Detect which cell encompasses the target text, then output its (x, y) center coordinate. 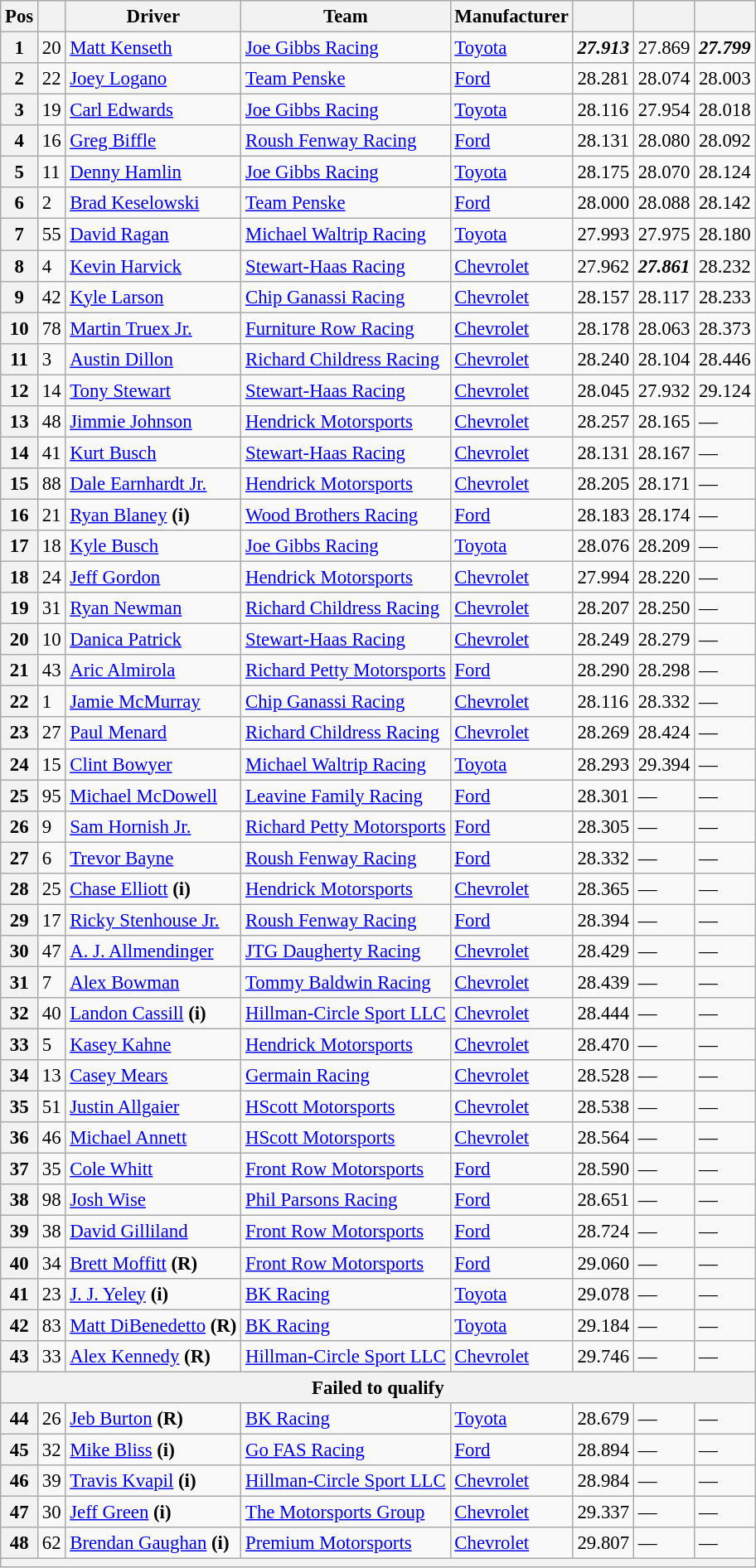
62 (51, 1543)
J. J. Yeley (i) (153, 1294)
28.175 (603, 172)
88 (51, 484)
Michael Annett (153, 1138)
28.470 (603, 1045)
Joey Logano (153, 79)
Matt DiBenedetto (R) (153, 1325)
Aric Almirola (153, 670)
Kasey Kahne (153, 1045)
Ryan Newman (153, 608)
27.993 (603, 235)
29.124 (724, 390)
28.124 (724, 172)
28.301 (603, 796)
David Ragan (153, 235)
The Motorsports Group (346, 1512)
Wood Brothers Racing (346, 515)
Go FAS Racing (346, 1449)
Jeff Green (i) (153, 1512)
28.045 (603, 390)
28.076 (603, 546)
28.894 (603, 1449)
Greg Biffle (153, 141)
95 (51, 796)
27.861 (663, 266)
27.913 (603, 48)
Brad Keselowski (153, 203)
55 (51, 235)
Austin Dillon (153, 359)
Tony Stewart (153, 390)
28.080 (663, 141)
28.018 (724, 110)
27.962 (603, 266)
28.249 (603, 640)
28.984 (603, 1481)
28.092 (724, 141)
28.063 (663, 328)
28.240 (603, 359)
Jeb Burton (R) (153, 1419)
29.746 (603, 1356)
28.446 (724, 359)
28.165 (663, 422)
Leavine Family Racing (346, 796)
28.142 (724, 203)
28.157 (603, 297)
Kyle Busch (153, 546)
28.117 (663, 297)
28.293 (603, 764)
28.679 (603, 1419)
Brendan Gaughan (i) (153, 1543)
27.975 (663, 235)
28.167 (663, 452)
29.394 (663, 764)
28.003 (724, 79)
Alex Bowman (153, 982)
Pos (20, 17)
Danica Patrick (153, 640)
28.178 (603, 328)
28.180 (724, 235)
Germain Racing (346, 1076)
78 (51, 328)
28.439 (603, 982)
28.651 (603, 1201)
Denny Hamlin (153, 172)
28.373 (724, 328)
Furniture Row Racing (346, 328)
Kevin Harvick (153, 266)
28.205 (603, 484)
Failed to qualify (378, 1387)
27.994 (603, 578)
David Gilliland (153, 1232)
Paul Menard (153, 733)
28.171 (663, 484)
Kurt Busch (153, 452)
28.444 (603, 1014)
28.365 (603, 889)
28.724 (603, 1232)
27.799 (724, 48)
28.000 (603, 203)
Ryan Blaney (i) (153, 515)
Jamie McMurray (153, 702)
29.807 (603, 1543)
27.954 (663, 110)
28.269 (603, 733)
Driver (153, 17)
Michael McDowell (153, 796)
29.078 (603, 1294)
Jimmie Johnson (153, 422)
28.305 (603, 826)
28.233 (724, 297)
Mike Bliss (i) (153, 1449)
28.394 (603, 920)
28.174 (663, 515)
Tommy Baldwin Racing (346, 982)
Justin Allgaier (153, 1107)
28.528 (603, 1076)
28.257 (603, 422)
27.869 (663, 48)
Cole Whitt (153, 1169)
98 (51, 1201)
44 (20, 1419)
Carl Edwards (153, 110)
45 (20, 1449)
29.337 (603, 1512)
Martin Truex Jr. (153, 328)
28.298 (663, 670)
28.279 (663, 640)
28.183 (603, 515)
28.590 (603, 1169)
29.184 (603, 1325)
Josh Wise (153, 1201)
Manufacturer (511, 17)
Travis Kvapil (i) (153, 1481)
28.232 (724, 266)
28.209 (663, 546)
28.290 (603, 670)
Landon Cassill (i) (153, 1014)
29 (20, 920)
Clint Bowyer (153, 764)
28.074 (663, 79)
51 (51, 1107)
Kyle Larson (153, 297)
28.088 (663, 203)
28.070 (663, 172)
29.060 (603, 1263)
28.104 (663, 359)
Sam Hornish Jr. (153, 826)
37 (20, 1169)
27.932 (663, 390)
28.429 (603, 951)
28.220 (663, 578)
Chase Elliott (i) (153, 889)
Alex Kennedy (R) (153, 1356)
28.564 (603, 1138)
28.250 (663, 608)
Jeff Gordon (153, 578)
Phil Parsons Racing (346, 1201)
12 (20, 390)
JTG Daugherty Racing (346, 951)
28.424 (663, 733)
28.207 (603, 608)
Brett Moffitt (R) (153, 1263)
8 (20, 266)
Premium Motorsports (346, 1543)
Dale Earnhardt Jr. (153, 484)
Casey Mears (153, 1076)
28.538 (603, 1107)
Team (346, 17)
36 (20, 1138)
Matt Kenseth (153, 48)
A. J. Allmendinger (153, 951)
83 (51, 1325)
Ricky Stenhouse Jr. (153, 920)
28 (20, 889)
Trevor Bayne (153, 858)
28.281 (603, 79)
